Determine the [x, y] coordinate at the center of the cell enclosing the given text.  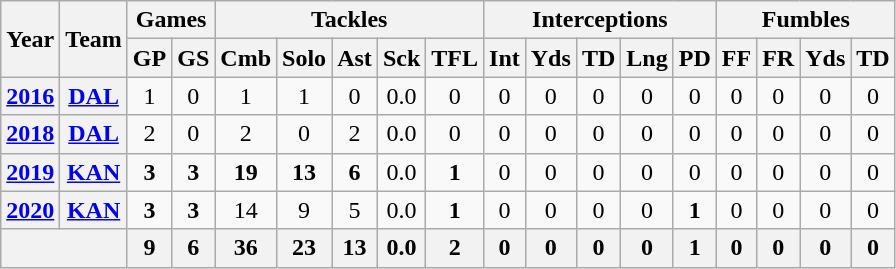
Lng [647, 58]
2019 [30, 172]
Sck [401, 58]
TFL [455, 58]
Fumbles [806, 20]
FR [778, 58]
Tackles [350, 20]
Cmb [246, 58]
2020 [30, 210]
Interceptions [600, 20]
GP [149, 58]
Solo [304, 58]
2018 [30, 134]
Int [505, 58]
PD [694, 58]
36 [246, 248]
Ast [355, 58]
5 [355, 210]
19 [246, 172]
14 [246, 210]
FF [736, 58]
23 [304, 248]
Games [170, 20]
2016 [30, 96]
GS [194, 58]
Year [30, 39]
Team [94, 39]
